For the text-containing cell, return its midpoint in [x, y] coordinate format. 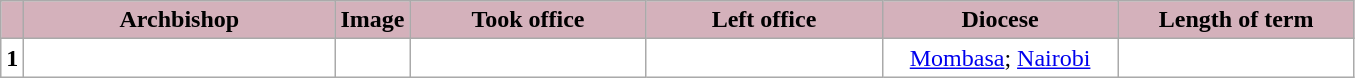
Took office [528, 20]
1 [12, 58]
Left office [764, 20]
Image [372, 20]
Length of term [1236, 20]
Mombasa; Nairobi [1000, 58]
Archbishop [180, 20]
Diocese [1000, 20]
